Detect which cell encompasses the target text, then output its [x, y] center coordinate. 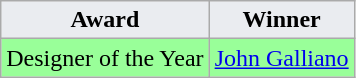
Award [105, 20]
John Galliano [282, 58]
Winner [282, 20]
Designer of the Year [105, 58]
